Provide the [X, Y] coordinate of the cell's center where the given text is located.  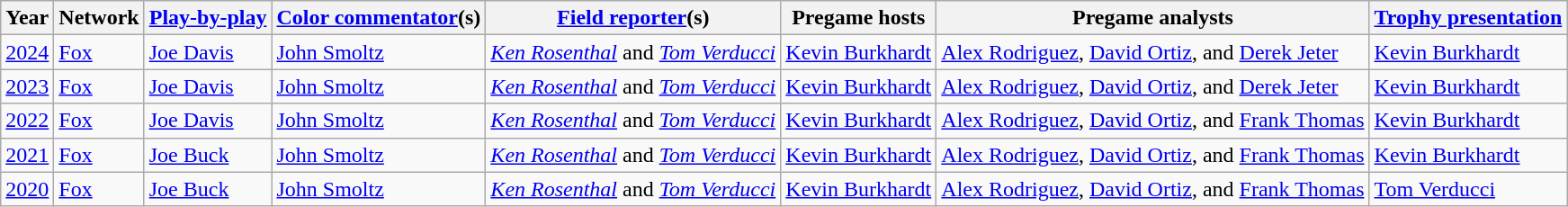
2020 [27, 189]
Pregame analysts [1153, 18]
Year [27, 18]
Color commentator(s) [379, 18]
Trophy presentation [1468, 18]
Network [99, 18]
Pregame hosts [858, 18]
2021 [27, 155]
2023 [27, 86]
2024 [27, 52]
Field reporter(s) [633, 18]
2022 [27, 121]
Play-by-play [208, 18]
Tom Verducci [1468, 189]
